Capture the cell that displays the provided text and extract its (x, y) central coordinate. 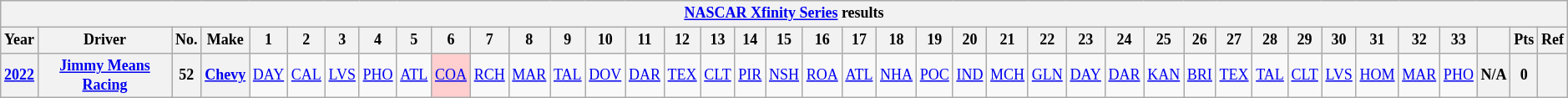
8 (529, 40)
28 (1270, 40)
Jimmy Means Racing (104, 75)
6 (451, 40)
GLN (1047, 75)
BRI (1201, 75)
10 (605, 40)
Year (20, 40)
26 (1201, 40)
CAL (307, 75)
2 (307, 40)
18 (897, 40)
0 (1525, 75)
31 (1378, 40)
9 (568, 40)
PIR (750, 75)
IND (970, 75)
NASCAR Xfinity Series results (784, 13)
24 (1124, 40)
30 (1339, 40)
3 (342, 40)
15 (785, 40)
2022 (20, 75)
ROA (822, 75)
14 (750, 40)
20 (970, 40)
52 (187, 75)
NHA (897, 75)
COA (451, 75)
21 (1008, 40)
1 (268, 40)
23 (1085, 40)
11 (645, 40)
27 (1234, 40)
22 (1047, 40)
25 (1164, 40)
33 (1459, 40)
POC (934, 75)
4 (377, 40)
17 (859, 40)
NSH (785, 75)
Make (225, 40)
12 (682, 40)
No. (187, 40)
5 (414, 40)
16 (822, 40)
DOV (605, 75)
13 (718, 40)
KAN (1164, 75)
HOM (1378, 75)
RCH (489, 75)
19 (934, 40)
MCH (1008, 75)
N/A (1494, 75)
29 (1304, 40)
Driver (104, 40)
32 (1419, 40)
Chevy (225, 75)
Ref (1553, 40)
7 (489, 40)
Pts (1525, 40)
